Output the [x, y] coordinate of the center of the cell containing the given text.  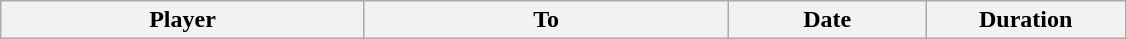
Duration [1026, 20]
To [546, 20]
Date [828, 20]
Player [183, 20]
